Locate the cell with the specified text and output its (x, y) center coordinate. 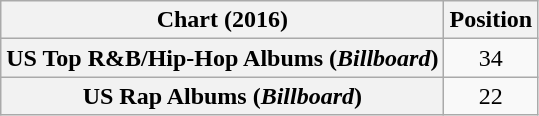
Position (491, 20)
34 (491, 58)
US Top R&B/Hip-Hop Albums (Billboard) (222, 58)
US Rap Albums (Billboard) (222, 96)
22 (491, 96)
Chart (2016) (222, 20)
